Output the (x, y) coordinate of the center of the cell containing the given text.  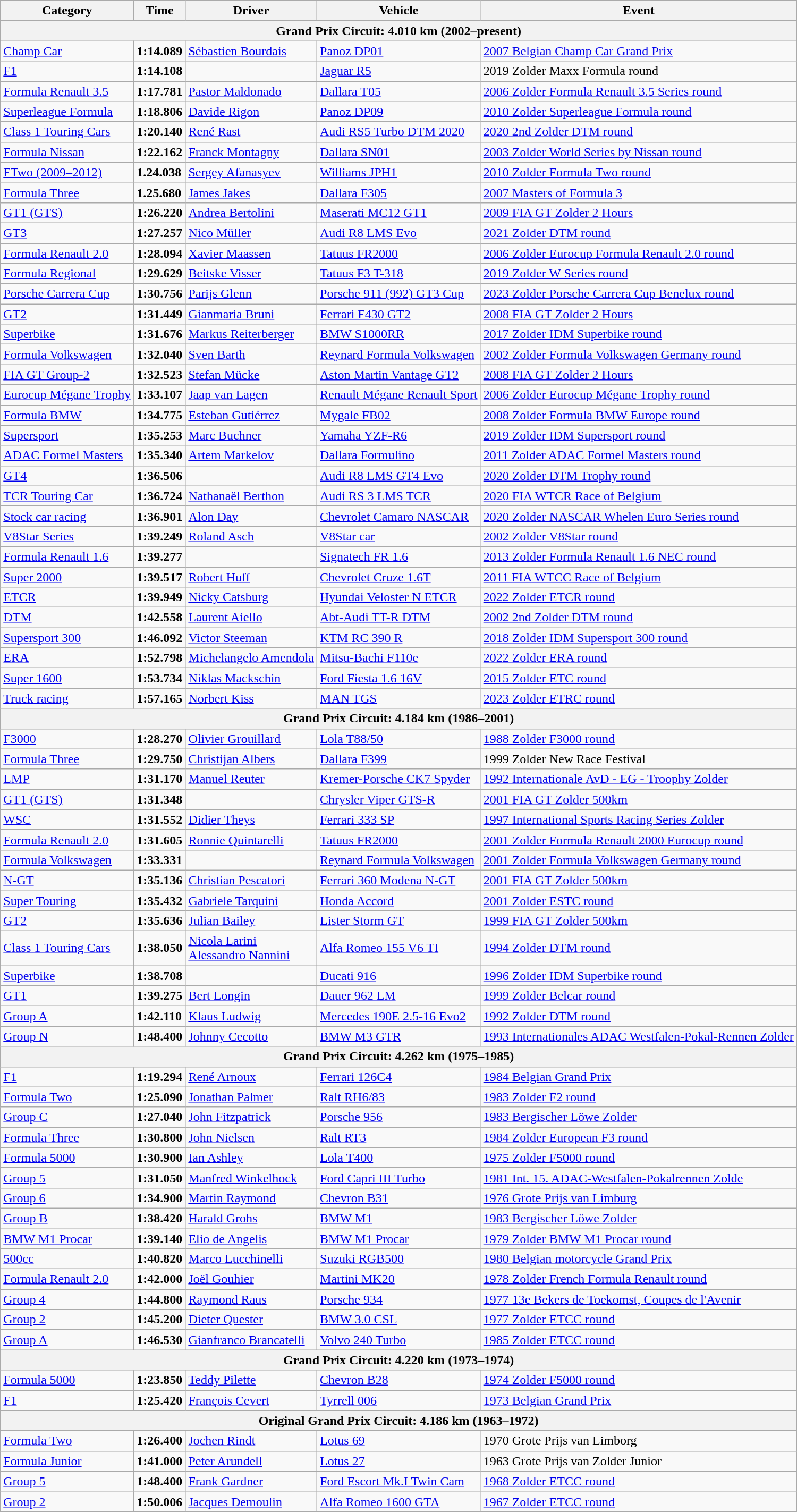
1994 Zolder DTM round (639, 948)
1:46.530 (159, 1340)
Beitske Visser (251, 274)
1:42.558 (159, 618)
Jaap van Lagen (251, 395)
Martin Raymond (251, 1198)
1:17.781 (159, 91)
1:35.253 (159, 435)
BMW S1000RR (399, 334)
Panoz DP01 (399, 51)
1:35.136 (159, 880)
Super Touring (67, 901)
Niklas Mackschin (251, 678)
James Jakes (251, 192)
1:32.523 (159, 375)
1:52.798 (159, 658)
2023 Zolder ETRC round (639, 698)
Chevrolet Camaro NASCAR (399, 516)
1:27.257 (159, 233)
2006 Zolder Eurocup Formula Renault 2.0 round (639, 254)
Dallara SN01 (399, 152)
2023 Zolder Porsche Carrera Cup Benelux round (639, 294)
1:26.400 (159, 1441)
Christian Pescatori (251, 880)
Original Grand Prix Circuit: 4.186 km (1963–1972) (398, 1421)
Tatuus F3 T-318 (399, 274)
1.24.038 (159, 172)
Dallara T05 (399, 91)
Laurent Aiello (251, 618)
GT1 (67, 996)
2020 FIA WTCR Race of Belgium (639, 496)
1984 Belgian Grand Prix (639, 1077)
1:39.249 (159, 536)
V8Star car (399, 536)
2019 Zolder W Series round (639, 274)
Formula Junior (67, 1461)
1:19.294 (159, 1077)
Kremer-Porsche CK7 Spyder (399, 779)
1:39.275 (159, 996)
Ralt RT3 (399, 1137)
1992 Internationale AvD - EG - Troophy Zolder (639, 779)
Chevron B28 (399, 1380)
Franck Montagny (251, 152)
Lotus 27 (399, 1461)
1:39.517 (159, 577)
Formula BMW (67, 415)
Event (639, 11)
2021 Zolder DTM round (639, 233)
1:42.000 (159, 1279)
Gianmaria Bruni (251, 314)
2001 Zolder ESTC round (639, 901)
Ducati 916 (399, 976)
Hyundai Veloster N ETCR (399, 597)
Harald Grohs (251, 1218)
Jacques Demoulin (251, 1501)
Sébastien Bourdais (251, 51)
1997 International Sports Racing Series Zolder (639, 820)
Panoz DP09 (399, 112)
2009 FIA GT Zolder 2 Hours (639, 213)
Stock car racing (67, 516)
Markus Reiterberger (251, 334)
TCR Touring Car (67, 496)
2020 Zolder NASCAR Whelen Euro Series round (639, 516)
Porsche Carrera Cup (67, 294)
1999 Zolder New Race Festival (639, 759)
F3000 (67, 739)
2022 Zolder ETCR round (639, 597)
1:31.449 (159, 314)
Pastor Maldonado (251, 91)
Ian Ashley (251, 1158)
Formula Regional (67, 274)
1:50.006 (159, 1501)
1977 Zolder ETCC round (639, 1320)
1:33.107 (159, 395)
Lola T400 (399, 1158)
Aston Martin Vantage GT2 (399, 375)
René Rast (251, 132)
Martini MK20 (399, 1279)
1:30.756 (159, 294)
2022 Zolder ERA round (639, 658)
René Arnoux (251, 1077)
1:27.040 (159, 1117)
MAN TGS (399, 698)
Maserati MC12 GT1 (399, 213)
Bert Longin (251, 996)
1999 Zolder Belcar round (639, 996)
1:35.340 (159, 455)
Group B (67, 1218)
Esteban Gutiérrez (251, 415)
1:31.348 (159, 799)
Alfa Romeo 155 V6 TI (399, 948)
Ford Capri III Turbo (399, 1178)
Alon Day (251, 516)
Group C (67, 1117)
1:41.000 (159, 1461)
2018 Zolder IDM Supersport 300 round (639, 638)
1996 Zolder IDM Superbike round (639, 976)
Chevron B31 (399, 1198)
Supersport 300 (67, 638)
Sven Barth (251, 354)
Nicky Catsburg (251, 597)
Tyrrell 006 (399, 1400)
Grand Prix Circuit: 4.220 km (1973–1974) (398, 1360)
1:31.605 (159, 840)
Lotus 69 (399, 1441)
1963 Grote Prijs van Zolder Junior (639, 1461)
1992 Zolder DTM round (639, 1016)
2007 Masters of Formula 3 (639, 192)
2010 Zolder Formula Two round (639, 172)
1:53.734 (159, 678)
1:36.724 (159, 496)
1:20.140 (159, 132)
Jaguar R5 (399, 71)
Klaus Ludwig (251, 1016)
John Nielsen (251, 1137)
Nicola LariniAlessandro Nannini (251, 948)
Grand Prix Circuit: 4.184 km (1986–2001) (398, 719)
Yamaha YZF-R6 (399, 435)
2020 Zolder DTM Trophy round (639, 476)
Vehicle (399, 11)
Driver (251, 11)
2011 Zolder ADAC Formel Masters round (639, 455)
2007 Belgian Champ Car Grand Prix (639, 51)
1:39.140 (159, 1239)
Sergey Afanasyev (251, 172)
N-GT (67, 880)
1:39.277 (159, 556)
1:31.050 (159, 1178)
Mitsu-Bachi F110e (399, 658)
Nathanaël Berthon (251, 496)
1973 Belgian Grand Prix (639, 1400)
Audi R8 LMS Evo (399, 233)
Mercedes 190E 2.5-16 Evo2 (399, 1016)
1:35.432 (159, 901)
1:36.506 (159, 476)
Super 2000 (67, 577)
Christijan Albers (251, 759)
1:34.900 (159, 1198)
1974 Zolder F5000 round (639, 1380)
Eurocup Mégane Trophy (67, 395)
1981 Int. 15. ADAC-Westfalen-Pokalrennen Zolde (639, 1178)
1:30.800 (159, 1137)
Ford Escort Mk.I Twin Cam (399, 1481)
Jochen Rindt (251, 1441)
François Cevert (251, 1400)
ETCR (67, 597)
Chrysler Viper GTS-R (399, 799)
Truck racing (67, 698)
1978 Zolder French Formula Renault round (639, 1279)
1:34.775 (159, 415)
1:45.200 (159, 1320)
Frank Gardner (251, 1481)
1:31.552 (159, 820)
Michelangelo Amendola (251, 658)
Group 6 (67, 1198)
Champ Car (67, 51)
Ferrari F430 GT2 (399, 314)
1970 Grote Prijs van Limborg (639, 1441)
500cc (67, 1259)
Signatech FR 1.6 (399, 556)
Ferrari 126C4 (399, 1077)
1983 Zolder F2 round (639, 1097)
Manfred Winkelhock (251, 1178)
V8Star Series (67, 536)
1980 Belgian motorcycle Grand Prix (639, 1259)
2003 Zolder World Series by Nissan round (639, 152)
Peter Arundell (251, 1461)
Grand Prix Circuit: 4.010 km (2002–present) (398, 31)
1.25.680 (159, 192)
2002 Zolder V8Star round (639, 536)
2001 Zolder Formula Renault 2000 Eurocup round (639, 840)
Alfa Romeo 1600 GTA (399, 1501)
Group 4 (67, 1299)
1:25.090 (159, 1097)
Super 1600 (67, 678)
Ronnie Quintarelli (251, 840)
Suzuki RGB500 (399, 1259)
Formula Nissan (67, 152)
2010 Zolder Superleague Formula round (639, 112)
1:39.949 (159, 597)
Dallara F399 (399, 759)
Ralt RH6/83 (399, 1097)
Category (67, 11)
Lister Storm GT (399, 921)
Porsche 911 (992) GT3 Cup (399, 294)
Joël Gouhier (251, 1279)
1:28.094 (159, 254)
Audi R8 LMS GT4 Evo (399, 476)
1:35.636 (159, 921)
Renault Mégane Renault Sport (399, 395)
Johnny Cecotto (251, 1036)
ADAC Formel Masters (67, 455)
Robert Huff (251, 577)
ERA (67, 658)
Victor Steeman (251, 638)
BMW 3.0 CSL (399, 1320)
1:57.165 (159, 698)
Grand Prix Circuit: 4.262 km (1975–1985) (398, 1057)
1:42.110 (159, 1016)
Lola T88/50 (399, 739)
2013 Zolder Formula Renault 1.6 NEC round (639, 556)
1984 Zolder European F3 round (639, 1137)
2006 Zolder Formula Renault 3.5 Series round (639, 91)
1:46.092 (159, 638)
Audi RS 3 LMS TCR (399, 496)
1:38.050 (159, 948)
Elio de Angelis (251, 1239)
Dieter Quester (251, 1320)
Supersport (67, 435)
2001 Zolder Formula Volkswagen Germany round (639, 860)
Artem Markelov (251, 455)
GT4 (67, 476)
1:31.676 (159, 334)
1979 Zolder BMW M1 Procar round (639, 1239)
Chevrolet Cruze 1.6T (399, 577)
FIA GT Group-2 (67, 375)
Olivier Grouillard (251, 739)
Marco Lucchinelli (251, 1259)
DTM (67, 618)
2017 Zolder IDM Superbike round (639, 334)
Formula Renault 1.6 (67, 556)
Ford Fiesta 1.6 16V (399, 678)
1:38.420 (159, 1218)
1:28.270 (159, 739)
1:18.806 (159, 112)
1:40.820 (159, 1259)
WSC (67, 820)
Formula Renault 3.5 (67, 91)
Gianfranco Brancatelli (251, 1340)
1:31.170 (159, 779)
1:14.108 (159, 71)
1:23.850 (159, 1380)
2008 Zolder Formula BMW Europe round (639, 415)
Volvo 240 Turbo (399, 1340)
Parijs Glenn (251, 294)
2002 2nd Zolder DTM round (639, 618)
1967 Zolder ETCC round (639, 1501)
1:29.750 (159, 759)
1993 Internationales ADAC Westfalen-Pokal-Rennen Zolder (639, 1036)
2006 Zolder Eurocup Mégane Trophy round (639, 395)
Ferrari 360 Modena N-GT (399, 880)
Audi RS5 Turbo DTM 2020 (399, 132)
FTwo (2009–2012) (67, 172)
Julian Bailey (251, 921)
1:36.901 (159, 516)
Norbert Kiss (251, 698)
1:38.708 (159, 976)
Dauer 962 LM (399, 996)
2011 FIA WTCC Race of Belgium (639, 577)
Andrea Bertolini (251, 213)
1968 Zolder ETCC round (639, 1481)
BMW M3 GTR (399, 1036)
Time (159, 11)
1:29.629 (159, 274)
Mygale FB02 (399, 415)
Group N (67, 1036)
1:30.900 (159, 1158)
2015 Zolder ETC round (639, 678)
2019 Zolder IDM Supersport round (639, 435)
2020 2nd Zolder DTM round (639, 132)
Didier Theys (251, 820)
Dallara Formulino (399, 455)
Roland Asch (251, 536)
Ferrari 333 SP (399, 820)
Nico Müller (251, 233)
Davide Rigon (251, 112)
John Fitzpatrick (251, 1117)
Abt-Audi TT-R DTM (399, 618)
Teddy Pilette (251, 1380)
2002 Zolder Formula Volkswagen Germany round (639, 354)
1975 Zolder F5000 round (639, 1158)
1976 Grote Prijs van Limburg (639, 1198)
Superleague Formula (67, 112)
Jonathan Palmer (251, 1097)
1:26.220 (159, 213)
1:33.331 (159, 860)
Manuel Reuter (251, 779)
1:32.040 (159, 354)
Marc Buchner (251, 435)
Stefan Mücke (251, 375)
Honda Accord (399, 901)
Dallara F305 (399, 192)
LMP (67, 779)
Raymond Raus (251, 1299)
GT3 (67, 233)
Porsche 956 (399, 1117)
1977 13e Bekers de Toekomst, Coupes de l'Avenir (639, 1299)
Porsche 934 (399, 1299)
1999 FIA GT Zolder 500km (639, 921)
1:14.089 (159, 51)
1:22.162 (159, 152)
1988 Zolder F3000 round (639, 739)
1985 Zolder ETCC round (639, 1340)
Gabriele Tarquini (251, 901)
KTM RC 390 R (399, 638)
2019 Zolder Maxx Formula round (639, 71)
Williams JPH1 (399, 172)
1:44.800 (159, 1299)
BMW M1 (399, 1218)
1:25.420 (159, 1400)
Xavier Maassen (251, 254)
